Extract the [X, Y] coordinate from the center of the cell holding the provided text.  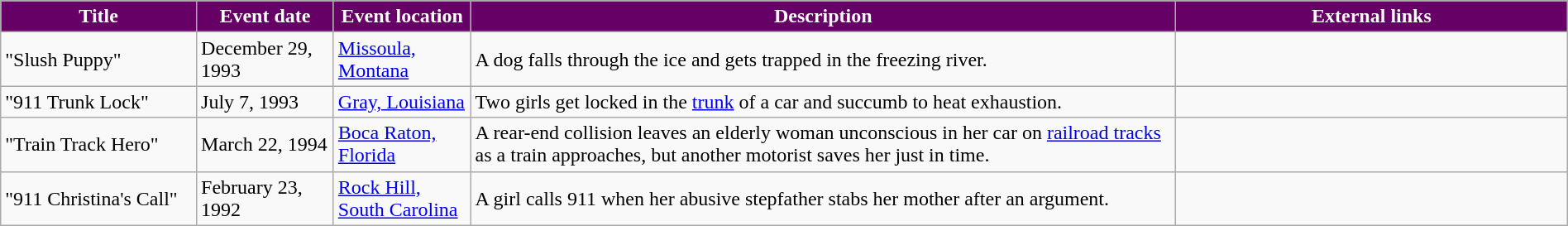
Gray, Louisiana [402, 102]
"911 Christina's Call" [99, 199]
Two girls get locked in the trunk of a car and succumb to heat exhaustion. [824, 102]
Description [824, 17]
A dog falls through the ice and gets trapped in the freezing river. [824, 60]
Event date [265, 17]
External links [1372, 17]
"Slush Puppy" [99, 60]
"Train Track Hero" [99, 144]
A girl calls 911 when her abusive stepfather stabs her mother after an argument. [824, 199]
February 23, 1992 [265, 199]
July 7, 1993 [265, 102]
Missoula, Montana [402, 60]
Rock Hill, South Carolina [402, 199]
Boca Raton, Florida [402, 144]
"911 Trunk Lock" [99, 102]
December 29, 1993 [265, 60]
Title [99, 17]
March 22, 1994 [265, 144]
Event location [402, 17]
